Return (x, y) of the center of cell containing provided text 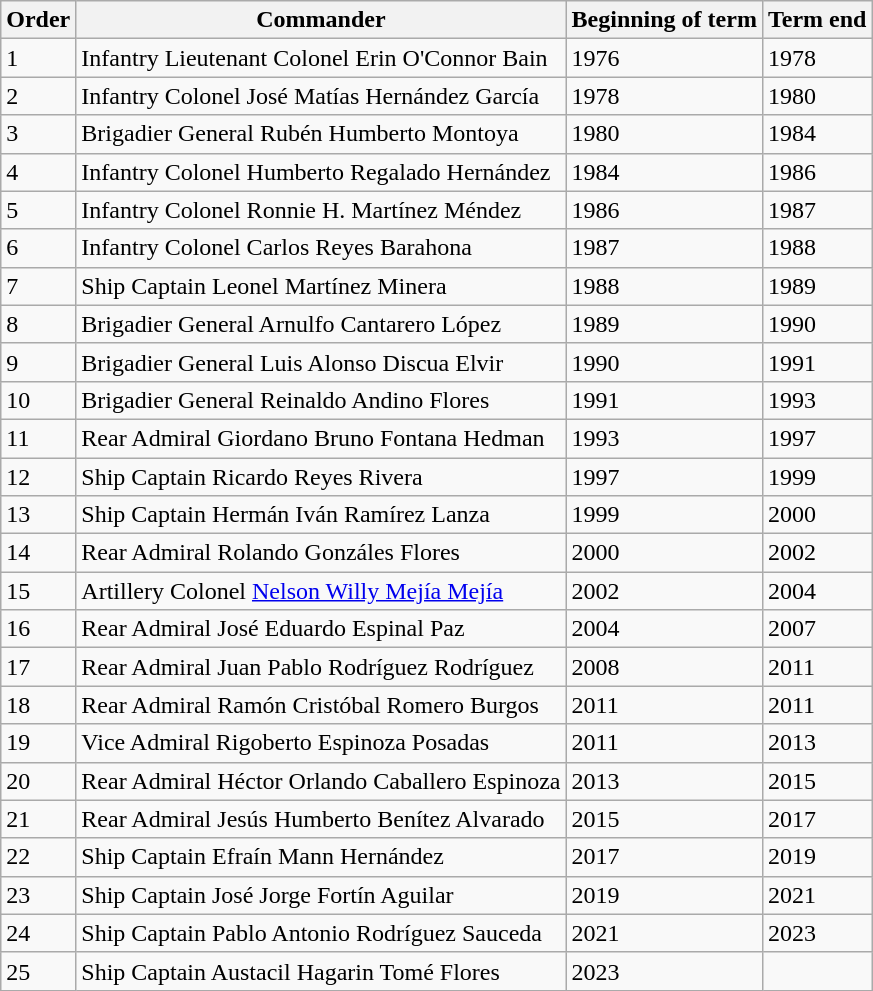
20 (38, 781)
Beginning of term (664, 20)
2008 (664, 667)
4 (38, 172)
10 (38, 400)
9 (38, 362)
2007 (817, 629)
Ship Captain Hermán Iván Ramírez Lanza (321, 515)
Rear Admiral José Eduardo Espinal Paz (321, 629)
Ship Captain Austacil Hagarin Tomé Flores (321, 971)
Rear Admiral Jesús Humberto Benítez Alvarado (321, 819)
Ship Captain José Jorge Fortín Aguilar (321, 895)
Ship Captain Pablo Antonio Rodríguez Sauceda (321, 933)
Rear Admiral Héctor Orlando Caballero Espinoza (321, 781)
Infantry Colonel Humberto Regalado Hernández (321, 172)
Order (38, 20)
Brigadier General Luis Alonso Discua Elvir (321, 362)
Rear Admiral Giordano Bruno Fontana Hedman (321, 438)
25 (38, 971)
Rear Admiral Juan Pablo Rodríguez Rodríguez (321, 667)
Brigadier General Reinaldo Andino Flores (321, 400)
12 (38, 477)
13 (38, 515)
Commander (321, 20)
Infantry Lieutenant Colonel Erin O'Connor Bain (321, 58)
Ship Captain Ricardo Reyes Rivera (321, 477)
Rear Admiral Rolando Gonzáles Flores (321, 553)
6 (38, 248)
Infantry Colonel José Matías Hernández García (321, 96)
Infantry Colonel Carlos Reyes Barahona (321, 248)
24 (38, 933)
11 (38, 438)
2 (38, 96)
Artillery Colonel Nelson Willy Mejía Mejía (321, 591)
14 (38, 553)
22 (38, 857)
15 (38, 591)
8 (38, 324)
16 (38, 629)
Vice Admiral Rigoberto Espinoza Posadas (321, 743)
19 (38, 743)
Ship Captain Efraín Mann Hernández (321, 857)
1 (38, 58)
23 (38, 895)
18 (38, 705)
Brigadier General Rubén Humberto Montoya (321, 134)
Brigadier General Arnulfo Cantarero López (321, 324)
Infantry Colonel Ronnie H. Martínez Méndez (321, 210)
3 (38, 134)
5 (38, 210)
Ship Captain Leonel Martínez Minera (321, 286)
Term end (817, 20)
17 (38, 667)
Rear Admiral Ramón Cristóbal Romero Burgos (321, 705)
7 (38, 286)
21 (38, 819)
1976 (664, 58)
